Return [X, Y] of the center of cell containing provided text 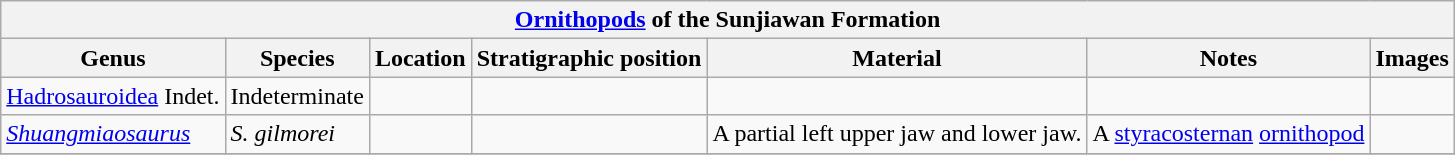
A partial left upper jaw and lower jaw. [897, 134]
Images [1412, 58]
Shuangmiaosaurus [113, 134]
S. gilmorei [297, 134]
Genus [113, 58]
Notes [1228, 58]
Hadrosauroidea Indet. [113, 96]
Indeterminate [297, 96]
Location [420, 58]
Material [897, 58]
A styracosternan ornithopod [1228, 134]
Ornithopods of the Sunjiawan Formation [728, 20]
Stratigraphic position [589, 58]
Species [297, 58]
